Determine the [X, Y] coordinate at the center of the cell enclosing the given text.  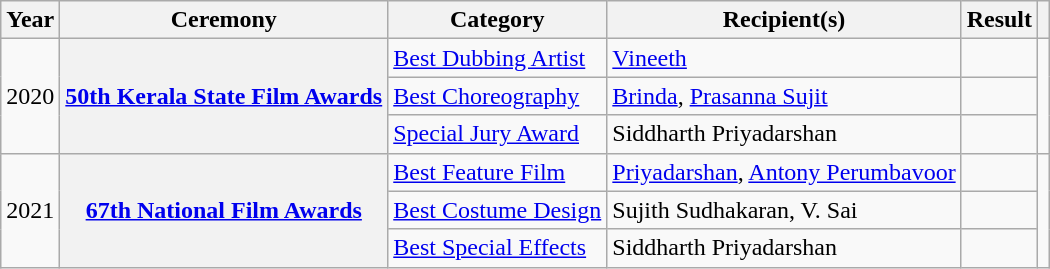
Sujith Sudhakaran, V. Sai [784, 210]
Vineeth [784, 58]
Best Costume Design [498, 210]
Best Choreography [498, 96]
Best Special Effects [498, 248]
Priyadarshan, Antony Perumbavoor [784, 172]
Brinda, Prasanna Sujit [784, 96]
50th Kerala State Film Awards [224, 96]
Special Jury Award [498, 134]
Recipient(s) [784, 20]
Result [999, 20]
2021 [30, 210]
Category [498, 20]
Ceremony [224, 20]
67th National Film Awards [224, 210]
Best Feature Film [498, 172]
Best Dubbing Artist [498, 58]
2020 [30, 96]
Year [30, 20]
